Scan for the cell matching the given text and deliver its [x, y] coordinate at center. 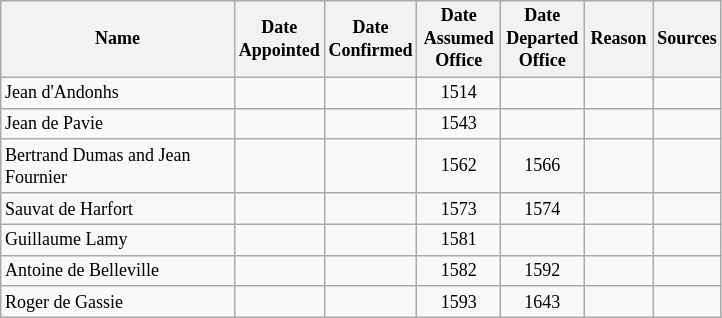
1643 [542, 302]
Date Confirmed [370, 39]
1514 [459, 92]
1562 [459, 166]
Roger de Gassie [118, 302]
Sauvat de Harfort [118, 208]
1593 [459, 302]
1582 [459, 270]
1543 [459, 124]
Jean de Pavie [118, 124]
Antoine de Belleville [118, 270]
Bertrand Dumas and Jean Fournier [118, 166]
1581 [459, 240]
1573 [459, 208]
1566 [542, 166]
Jean d'Andonhs [118, 92]
Sources [687, 39]
1592 [542, 270]
Guillaume Lamy [118, 240]
Date Assumed Office [459, 39]
Reason [618, 39]
Date Appointed [279, 39]
Name [118, 39]
1574 [542, 208]
Date Departed Office [542, 39]
